Detect which cell encompasses the target text, then output its (x, y) center coordinate. 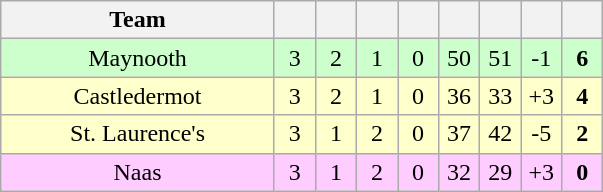
Maynooth (138, 58)
50 (460, 58)
36 (460, 96)
Naas (138, 172)
-5 (542, 134)
42 (500, 134)
33 (500, 96)
-1 (542, 58)
St. Laurence's (138, 134)
51 (500, 58)
32 (460, 172)
37 (460, 134)
Castledermot (138, 96)
6 (582, 58)
Team (138, 20)
4 (582, 96)
29 (500, 172)
